Output the (x, y) coordinate of the center of the cell containing the given text.  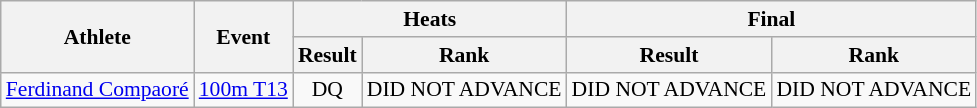
Ferdinand Compaoré (98, 90)
Event (244, 36)
100m T13 (244, 90)
Heats (430, 19)
Final (772, 19)
Athlete (98, 36)
DQ (328, 90)
